Identify which cell holds the provided text, then report its (X, Y) central coordinate. 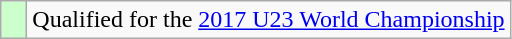
Qualified for the 2017 U23 World Championship (268, 20)
